Search for the cell housing the specified text and yield its (x, y) center coordinate. 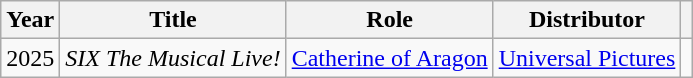
Year (30, 20)
Catherine of Aragon (390, 58)
2025 (30, 58)
Role (390, 20)
SIX The Musical Live! (173, 58)
Distributor (587, 20)
Universal Pictures (587, 58)
Title (173, 20)
